Detect which cell encompasses the target text, then output its (x, y) center coordinate. 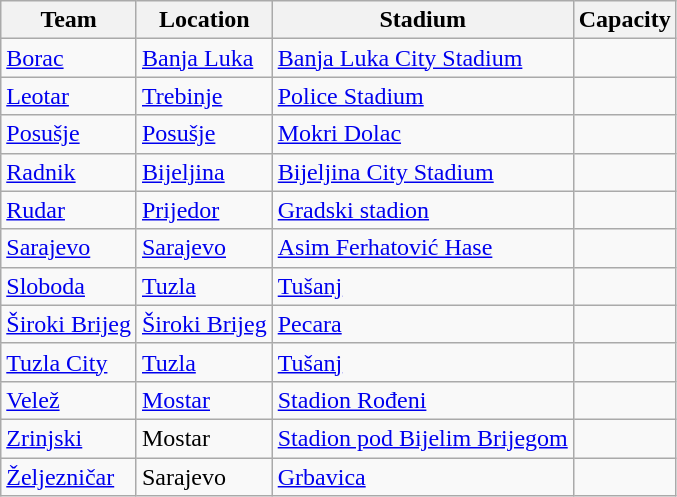
Bijeljina (204, 172)
Police Stadium (422, 96)
Location (204, 20)
Pecara (422, 324)
Trebinje (204, 96)
Prijedor (204, 210)
Asim Ferhatović Hase (422, 248)
Capacity (624, 20)
Stadium (422, 20)
Stadion Rođeni (422, 400)
Bijeljina City Stadium (422, 172)
Team (69, 20)
Mokri Dolac (422, 134)
Grbavica (422, 477)
Tuzla City (69, 362)
Stadion pod Bijelim Brijegom (422, 438)
Radnik (69, 172)
Borac (69, 58)
Zrinjski (69, 438)
Sloboda (69, 286)
Rudar (69, 210)
Velež (69, 400)
Željezničar (69, 477)
Banja Luka (204, 58)
Leotar (69, 96)
Gradski stadion (422, 210)
Banja Luka City Stadium (422, 58)
